Output the [X, Y] coordinate of the center of the cell containing the given text.  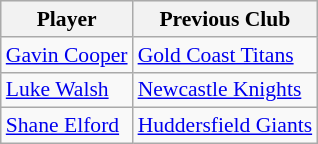
Shane Elford [67, 126]
Player [67, 19]
Luke Walsh [67, 90]
Huddersfield Giants [226, 126]
Previous Club [226, 19]
Newcastle Knights [226, 90]
Gavin Cooper [67, 55]
Gold Coast Titans [226, 55]
